For the text-containing cell, return its midpoint in (x, y) coordinate format. 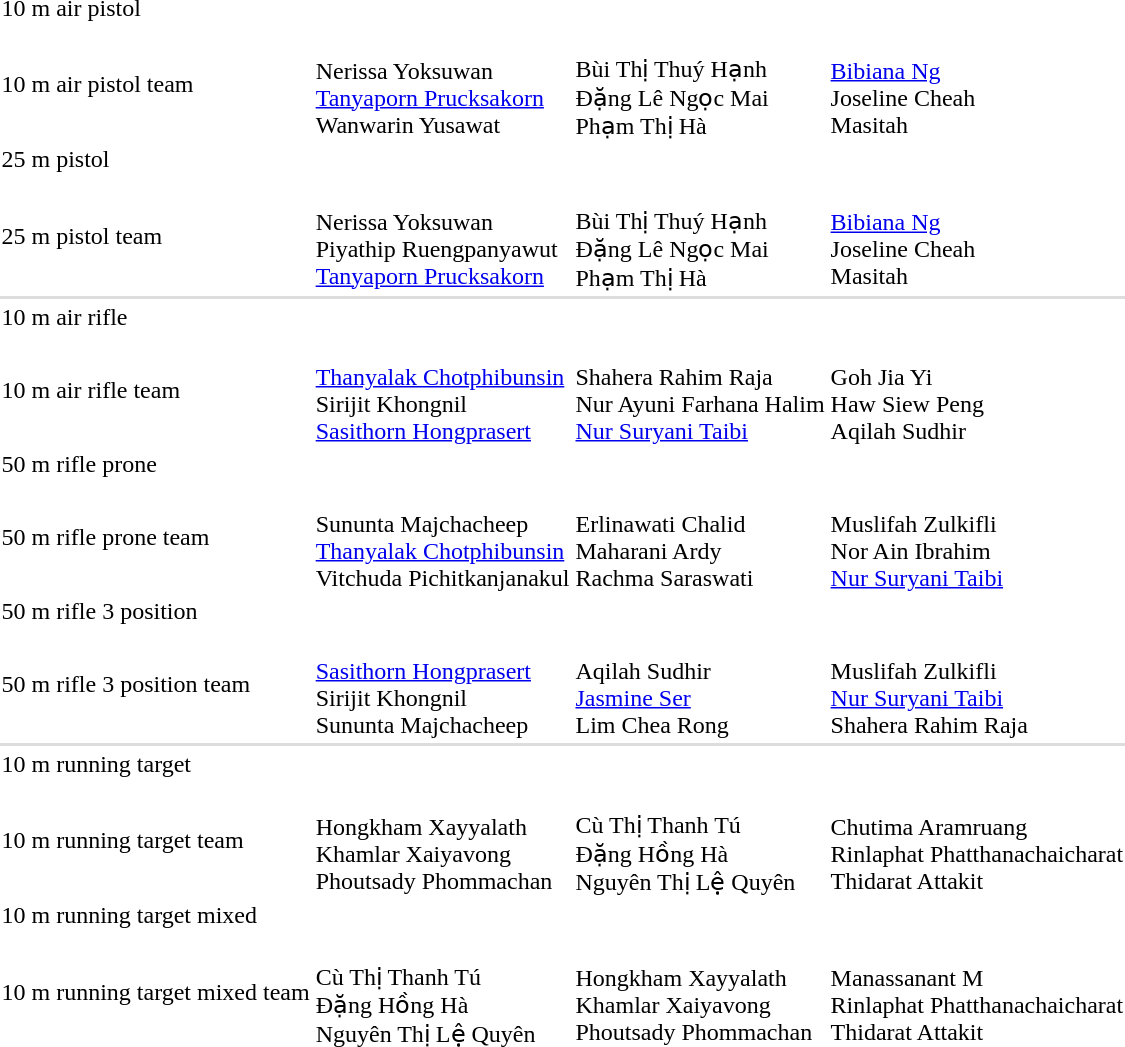
25 m pistol team (156, 236)
Muslifah ZulkifliNor Ain IbrahimNur Suryani Taibi (977, 538)
Sasithorn HongprasertSirijit KhongnilSununta Majchacheep (442, 684)
10 m running target team (156, 840)
25 m pistol (156, 159)
10 m running target (156, 764)
10 m air pistol team (156, 84)
Thanyalak ChotphibunsinSirijit KhongnilSasithorn Hongprasert (442, 390)
10 m air rifle (156, 317)
50 m rifle prone (156, 464)
Nerissa YoksuwanTanyaporn PrucksakornWanwarin Yusawat (442, 84)
Chutima AramruangRinlaphat PhatthanachaicharatThidarat Attakit (977, 840)
Aqilah SudhirJasmine SerLim Chea Rong (700, 684)
Cù Thị Thanh TúĐặng Hồng HàNguyên Thị Lệ Quyên (700, 840)
Erlinawati ChalidMaharani ArdyRachma Saraswati (700, 538)
Hongkham XayyalathKhamlar XaiyavongPhoutsady Phommachan (442, 840)
Shahera Rahim RajaNur Ayuni Farhana HalimNur Suryani Taibi (700, 390)
10 m running target mixed (156, 915)
Muslifah ZulkifliNur Suryani TaibiShahera Rahim Raja (977, 684)
10 m air rifle team (156, 390)
50 m rifle prone team (156, 538)
50 m rifle 3 position (156, 611)
Sununta MajchacheepThanyalak ChotphibunsinVitchuda Pichitkanjanakul (442, 538)
Nerissa YoksuwanPiyathip RuengpanyawutTanyaporn Prucksakorn (442, 236)
50 m rifle 3 position team (156, 684)
Goh Jia YiHaw Siew PengAqilah Sudhir (977, 390)
